Provide the (X, Y) coordinate of the cell's center where the given text is located.  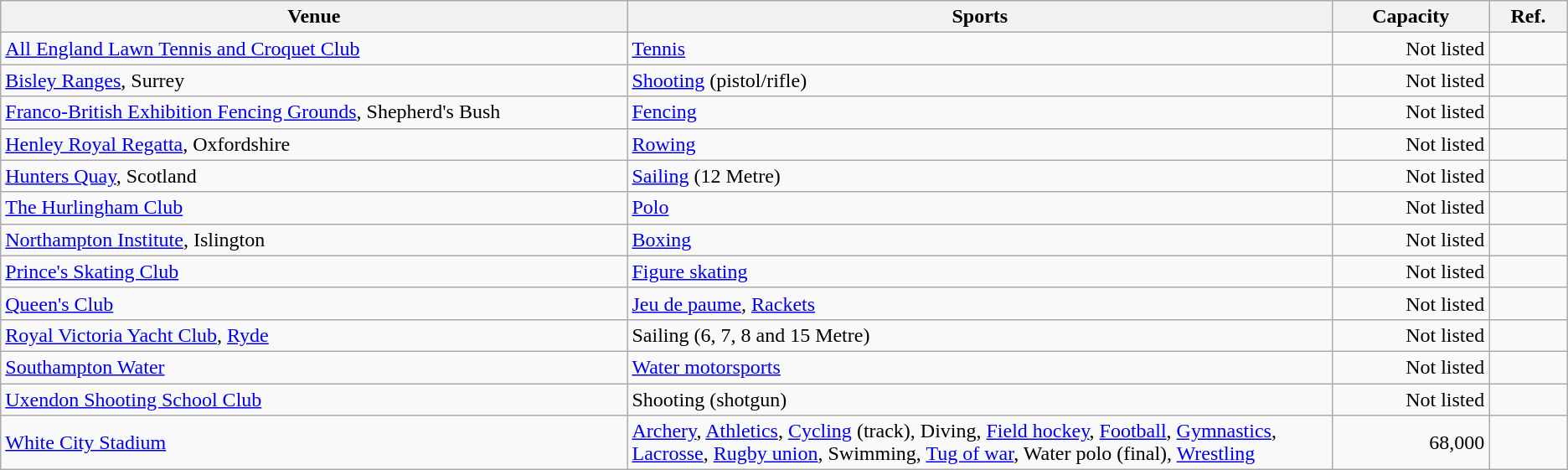
Shooting (shotgun) (980, 400)
Shooting (pistol/rifle) (980, 80)
Capacity (1411, 17)
Tennis (980, 49)
Royal Victoria Yacht Club, Ryde (314, 335)
Water motorsports (980, 367)
Sailing (6, 7, 8 and 15 Metre) (980, 335)
Sports (980, 17)
Venue (314, 17)
Southampton Water (314, 367)
Rowing (980, 144)
Henley Royal Regatta, Oxfordshire (314, 144)
Polo (980, 208)
White City Stadium (314, 442)
Boxing (980, 240)
Sailing (12 Metre) (980, 176)
Bisley Ranges, Surrey (314, 80)
Figure skating (980, 271)
Franco-British Exhibition Fencing Grounds, Shepherd's Bush (314, 112)
Ref. (1529, 17)
Prince's Skating Club (314, 271)
The Hurlingham Club (314, 208)
Hunters Quay, Scotland (314, 176)
Northampton Institute, Islington (314, 240)
All England Lawn Tennis and Croquet Club (314, 49)
Jeu de paume, Rackets (980, 303)
Queen's Club (314, 303)
68,000 (1411, 442)
Fencing (980, 112)
Uxendon Shooting School Club (314, 400)
